Determine the [x, y] coordinate at the center of the cell enclosing the given text.  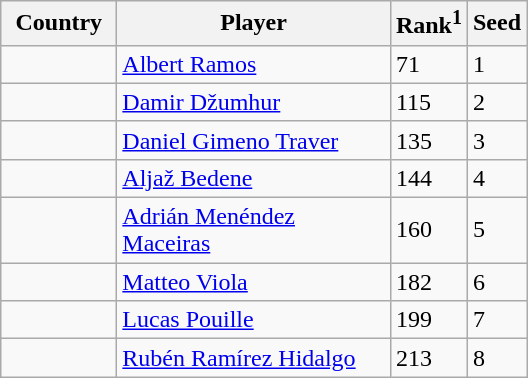
160 [428, 230]
Lucas Pouille [254, 320]
2 [496, 102]
71 [428, 64]
Daniel Gimeno Traver [254, 140]
Albert Ramos [254, 64]
Damir Džumhur [254, 102]
Rank1 [428, 24]
182 [428, 282]
1 [496, 64]
Country [59, 24]
Aljaž Bedene [254, 178]
Adrián Menéndez Maceiras [254, 230]
144 [428, 178]
7 [496, 320]
4 [496, 178]
Matteo Viola [254, 282]
5 [496, 230]
213 [428, 358]
Player [254, 24]
135 [428, 140]
Seed [496, 24]
199 [428, 320]
115 [428, 102]
3 [496, 140]
Rubén Ramírez Hidalgo [254, 358]
6 [496, 282]
8 [496, 358]
